From the cell containing the given text, extract its center point as [x, y] coordinate. 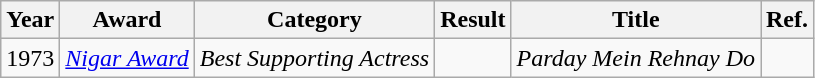
Year [30, 20]
1973 [30, 58]
Ref. [786, 20]
Result [473, 20]
Category [314, 20]
Parday Mein Rehnay Do [636, 58]
Title [636, 20]
Award [127, 20]
Nigar Award [127, 58]
Best Supporting Actress [314, 58]
